Return [x, y] of the center of cell containing provided text 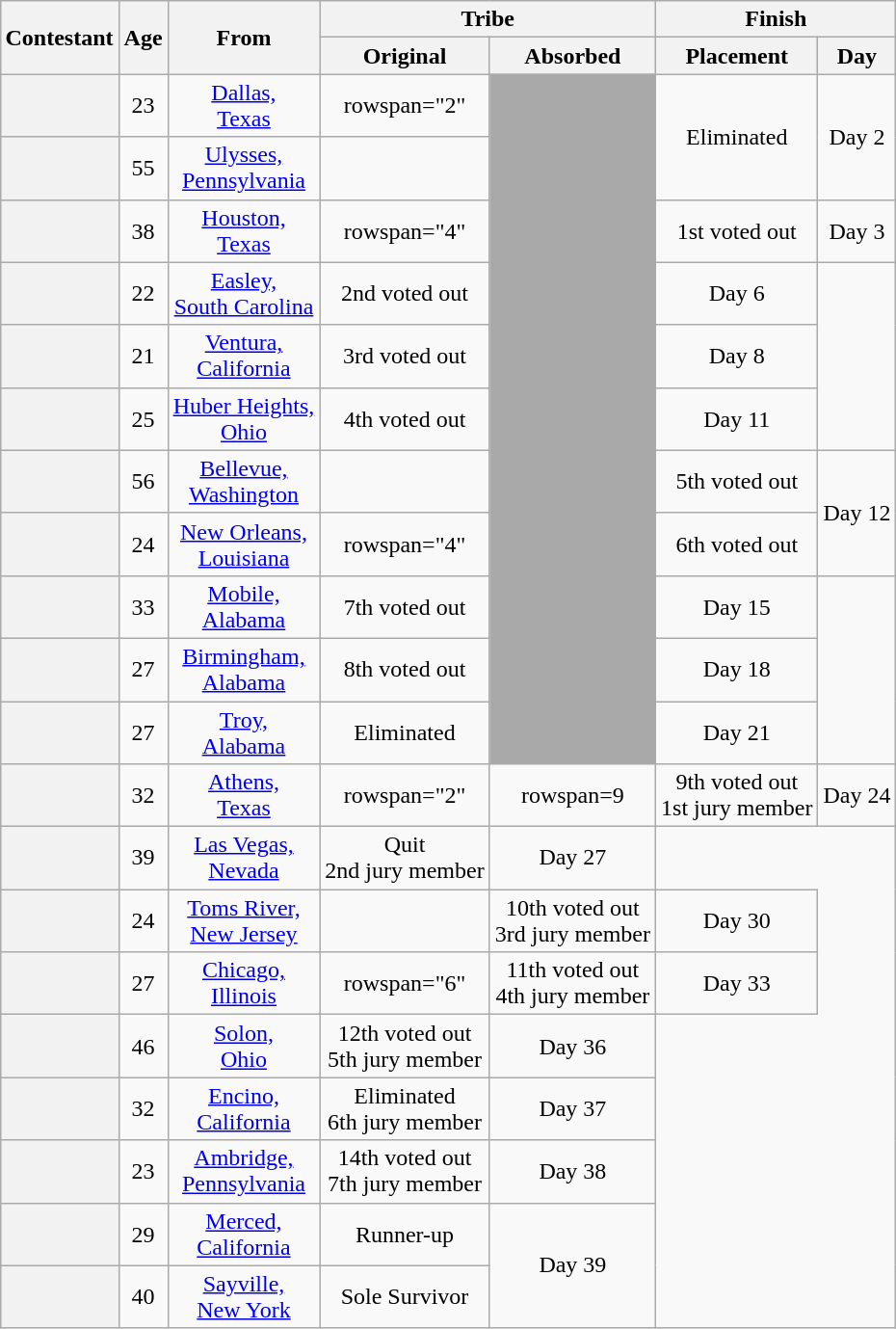
Las Vegas,Nevada [244, 858]
Tribe [488, 19]
Encino,California [244, 1108]
Day 33 [737, 983]
Solon,Ohio [244, 1047]
Day 3 [857, 231]
New Orleans,Louisiana [244, 544]
1st voted out [737, 231]
Quit2nd jury member [405, 858]
Placement [737, 56]
Toms River,New Jersey [244, 921]
Day 36 [572, 1047]
Troy,Alabama [244, 732]
Houston,Texas [244, 231]
Day 15 [737, 607]
Ventura,California [244, 357]
4th voted out [405, 418]
Day 24 [857, 796]
Eliminated6th jury member [405, 1108]
2nd voted out [405, 293]
Bellevue,Washington [244, 482]
Sole Survivor [405, 1297]
Original [405, 56]
Day 2 [857, 137]
Contestant [60, 38]
Day 12 [857, 513]
rowspan="6" [405, 983]
Age [143, 38]
39 [143, 858]
rowspan=9 [572, 796]
40 [143, 1297]
Day 27 [572, 858]
Day 39 [572, 1265]
21 [143, 357]
6th voted out [737, 544]
Day 6 [737, 293]
Day 38 [572, 1172]
8th voted out [405, 669]
38 [143, 231]
Day 21 [737, 732]
Absorbed [572, 56]
3rd voted out [405, 357]
55 [143, 168]
Merced,California [244, 1234]
33 [143, 607]
Athens,Texas [244, 796]
12th voted out5th jury member [405, 1047]
22 [143, 293]
Dallas,Texas [244, 106]
29 [143, 1234]
25 [143, 418]
Finish [777, 19]
Ulysses,Pennsylvania [244, 168]
Runner-up [405, 1234]
14th voted out7th jury member [405, 1172]
Chicago,Illinois [244, 983]
7th voted out [405, 607]
9th voted out1st jury member [737, 796]
10th voted out3rd jury member [572, 921]
11th voted out4th jury member [572, 983]
Sayville,New York [244, 1297]
56 [143, 482]
Day 18 [737, 669]
Mobile,Alabama [244, 607]
Day 11 [737, 418]
Day 8 [737, 357]
Easley,South Carolina [244, 293]
From [244, 38]
5th voted out [737, 482]
Huber Heights,Ohio [244, 418]
Day [857, 56]
Ambridge,Pennsylvania [244, 1172]
Day 37 [572, 1108]
Birmingham,Alabama [244, 669]
Day 30 [737, 921]
46 [143, 1047]
